Return the [X, Y] coordinate for the center point of the cell that contains the specified text.  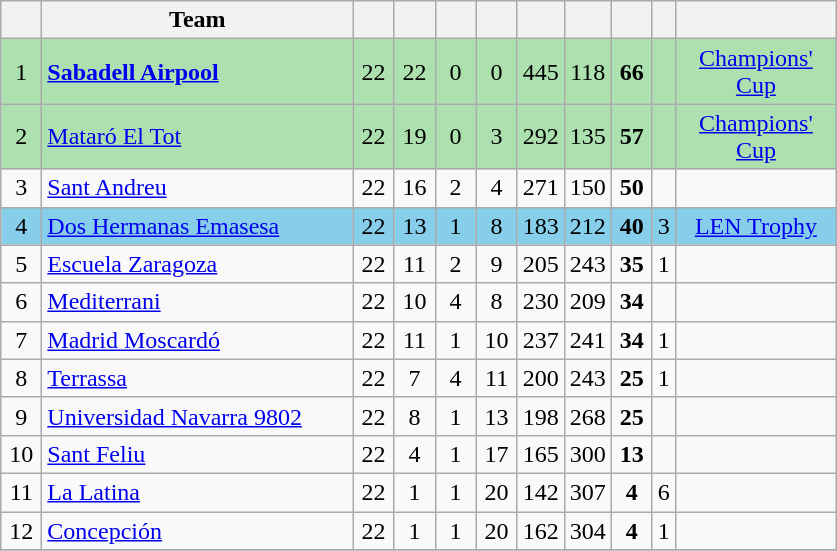
268 [588, 416]
241 [588, 340]
Escuela Zaragoza [198, 264]
66 [632, 72]
Mediterrani [198, 302]
198 [540, 416]
200 [540, 378]
165 [540, 454]
271 [540, 188]
Terrassa [198, 378]
Mataró El Tot [198, 136]
212 [588, 226]
230 [540, 302]
35 [632, 264]
300 [588, 454]
19 [414, 136]
142 [540, 492]
La Latina [198, 492]
Universidad Navarra 9802 [198, 416]
Sant Andreu [198, 188]
304 [588, 531]
Dos Hermanas Emasesa [198, 226]
50 [632, 188]
162 [540, 531]
LEN Trophy [756, 226]
445 [540, 72]
135 [588, 136]
237 [540, 340]
5 [22, 264]
209 [588, 302]
Sant Feliu [198, 454]
Madrid Moscardó [198, 340]
Concepción [198, 531]
205 [540, 264]
292 [540, 136]
17 [496, 454]
16 [414, 188]
12 [22, 531]
40 [632, 226]
118 [588, 72]
Team [198, 20]
183 [540, 226]
57 [632, 136]
307 [588, 492]
Sabadell Airpool [198, 72]
150 [588, 188]
